Locate the cell with the specified text and output its [x, y] center coordinate. 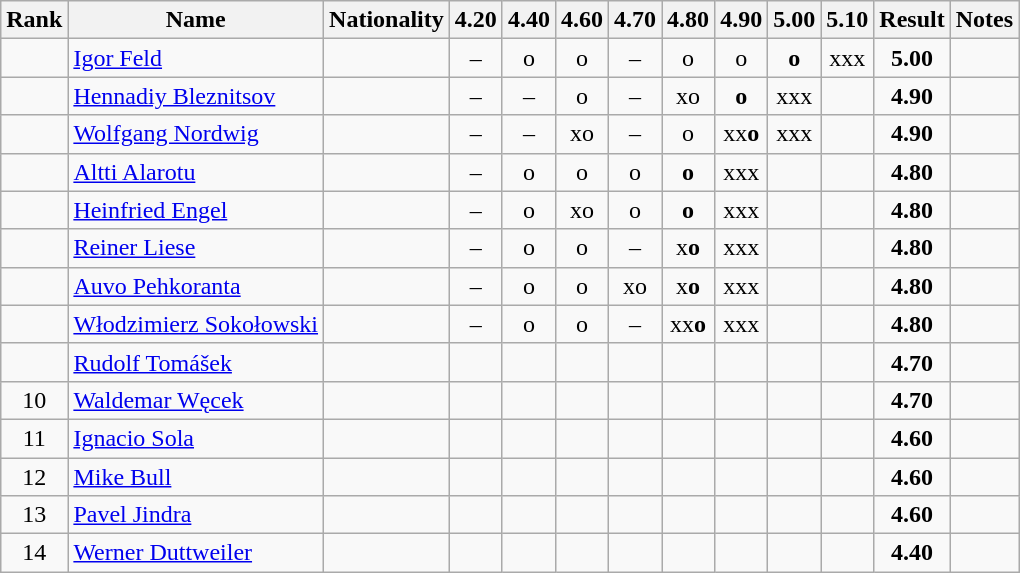
Heinfried Engel [196, 210]
Wolfgang Nordwig [196, 134]
Hennadiy Bleznitsov [196, 96]
Reiner Liese [196, 248]
Waldemar Węcek [196, 400]
13 [34, 515]
Werner Duttweiler [196, 553]
Rank [34, 20]
4.20 [476, 20]
Pavel Jindra [196, 515]
10 [34, 400]
Mike Bull [196, 477]
5.10 [848, 20]
Rudolf Tomášek [196, 362]
Notes [984, 20]
Result [912, 20]
14 [34, 553]
Ignacio Sola [196, 438]
12 [34, 477]
Auvo Pehkoranta [196, 286]
Altti Alarotu [196, 172]
Name [196, 20]
11 [34, 438]
Igor Feld [196, 58]
Nationality [387, 20]
Włodzimierz Sokołowski [196, 324]
